Search for the cell housing the specified text and yield its (X, Y) center coordinate. 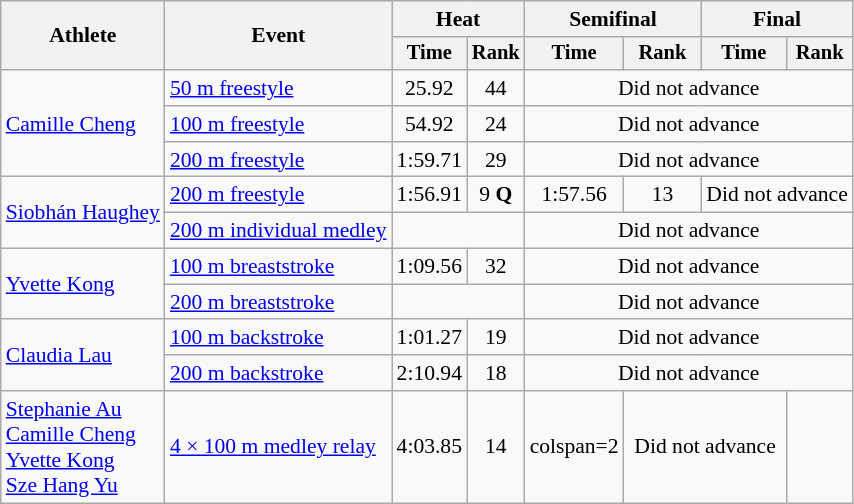
Camille Cheng (83, 124)
Semifinal (614, 19)
200 m backstroke (278, 373)
100 m backstroke (278, 338)
44 (496, 88)
1:57.56 (574, 195)
25.92 (430, 88)
14 (496, 447)
29 (496, 160)
4 × 100 m medley relay (278, 447)
Heat (458, 19)
Final (777, 19)
4:03.85 (430, 447)
Siobhán Haughey (83, 212)
1:56.91 (430, 195)
1:01.27 (430, 338)
Stephanie AuCamille ChengYvette KongSze Hang Yu (83, 447)
13 (663, 195)
18 (496, 373)
32 (496, 267)
24 (496, 124)
200 m breaststroke (278, 302)
2:10.94 (430, 373)
100 m breaststroke (278, 267)
colspan=2 (574, 447)
Yvette Kong (83, 284)
1:59.71 (430, 160)
54.92 (430, 124)
19 (496, 338)
50 m freestyle (278, 88)
9 Q (496, 195)
1:09.56 (430, 267)
100 m freestyle (278, 124)
200 m individual medley (278, 231)
Event (278, 36)
Claudia Lau (83, 356)
Athlete (83, 36)
